From the cell containing the given text, extract its center point as [X, Y] coordinate. 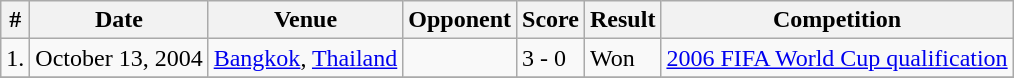
Score [551, 20]
Date [119, 20]
Venue [306, 20]
October 13, 2004 [119, 58]
2006 FIFA World Cup qualification [837, 58]
Competition [837, 20]
Opponent [460, 20]
3 - 0 [551, 58]
Bangkok, Thailand [306, 58]
# [16, 20]
Won [623, 58]
1. [16, 58]
Result [623, 20]
